From the cell containing the given text, extract its center point as [x, y] coordinate. 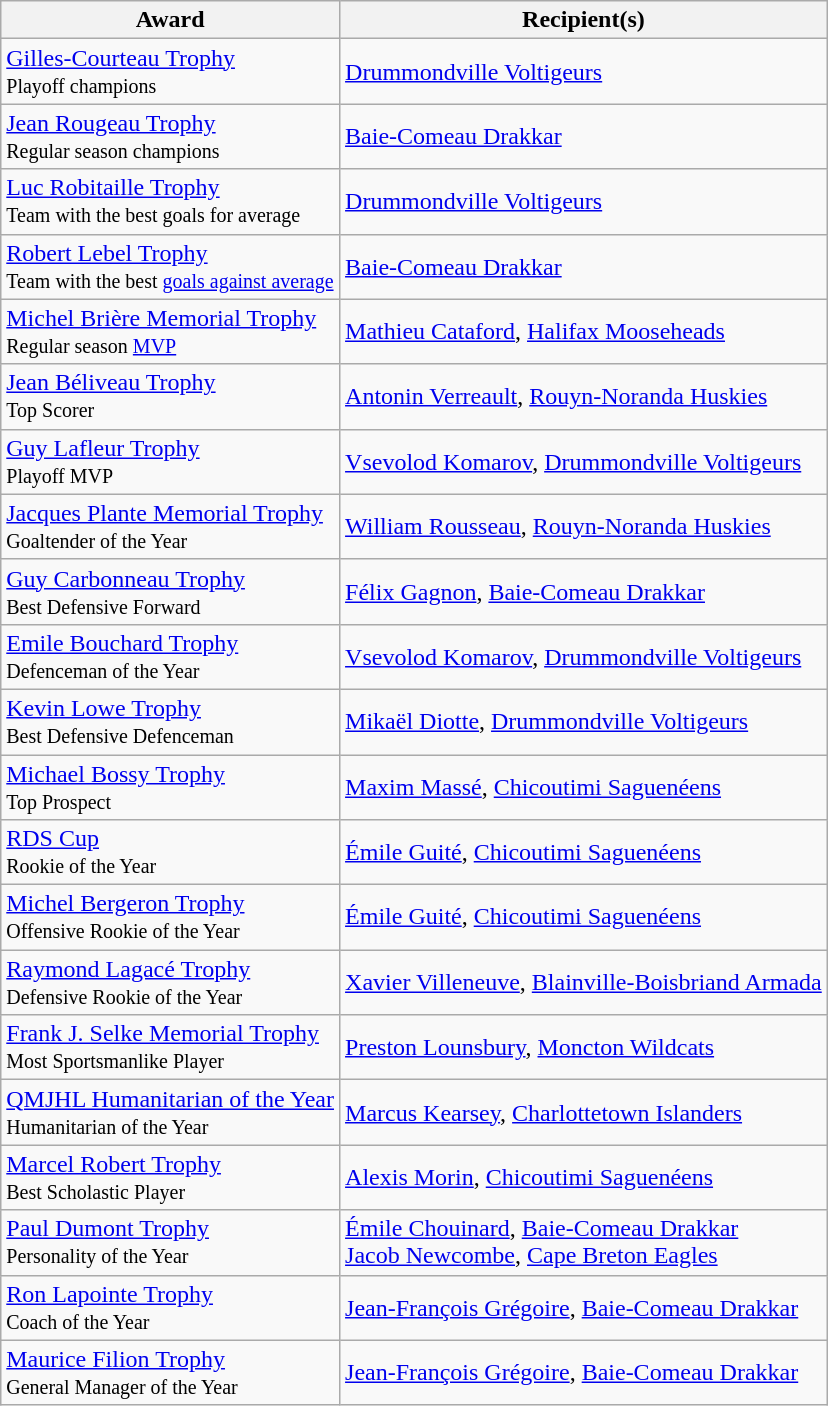
Raymond Lagacé TrophyDefensive Rookie of the Year [170, 982]
Maurice Filion TrophyGeneral Manager of the Year [170, 1372]
Award [170, 20]
Preston Lounsbury, Moncton Wildcats [584, 1048]
Gilles-Courteau TrophyPlayoff champions [170, 72]
Jacques Plante Memorial TrophyGoaltender of the Year [170, 526]
Guy Lafleur TrophyPlayoff MVP [170, 462]
Marcel Robert TrophyBest Scholastic Player [170, 1178]
Kevin Lowe TrophyBest Defensive Defenceman [170, 722]
Mikaël Diotte, Drummondville Voltigeurs [584, 722]
Emile Bouchard TrophyDefenceman of the Year [170, 656]
Frank J. Selke Memorial TrophyMost Sportsmanlike Player [170, 1048]
RDS CupRookie of the Year [170, 852]
Xavier Villeneuve, Blainville-Boisbriand Armada [584, 982]
Émile Chouinard, Baie-Comeau DrakkarJacob Newcombe, Cape Breton Eagles [584, 1242]
Alexis Morin, Chicoutimi Saguenéens [584, 1178]
Robert Lebel TrophyTeam with the best goals against average [170, 266]
William Rousseau, Rouyn-Noranda Huskies [584, 526]
Luc Robitaille TrophyTeam with the best goals for average [170, 202]
Antonin Verreault, Rouyn-Noranda Huskies [584, 396]
Michael Bossy TrophyTop Prospect [170, 786]
Maxim Massé, Chicoutimi Saguenéens [584, 786]
Jean Béliveau TrophyTop Scorer [170, 396]
Recipient(s) [584, 20]
Félix Gagnon, Baie-Comeau Drakkar [584, 592]
QMJHL Humanitarian of the YearHumanitarian of the Year [170, 1112]
Jean Rougeau TrophyRegular season champions [170, 136]
Mathieu Cataford, Halifax Mooseheads [584, 332]
Guy Carbonneau TrophyBest Defensive Forward [170, 592]
Michel Brière Memorial TrophyRegular season MVP [170, 332]
Marcus Kearsey, Charlottetown Islanders [584, 1112]
Paul Dumont TrophyPersonality of the Year [170, 1242]
Ron Lapointe TrophyCoach of the Year [170, 1308]
Michel Bergeron TrophyOffensive Rookie of the Year [170, 918]
